Determine the (x, y) coordinate at the center of the cell enclosing the given text.  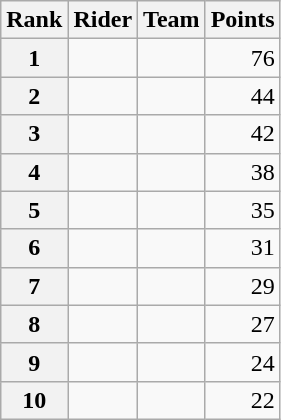
1 (34, 58)
Rank (34, 20)
2 (34, 96)
3 (34, 134)
4 (34, 172)
5 (34, 210)
10 (34, 400)
22 (242, 400)
31 (242, 248)
Team (172, 20)
7 (34, 286)
Rider (103, 20)
27 (242, 324)
6 (34, 248)
Points (242, 20)
38 (242, 172)
9 (34, 362)
44 (242, 96)
42 (242, 134)
8 (34, 324)
76 (242, 58)
29 (242, 286)
35 (242, 210)
24 (242, 362)
